Return [x, y] of the center of cell containing provided text 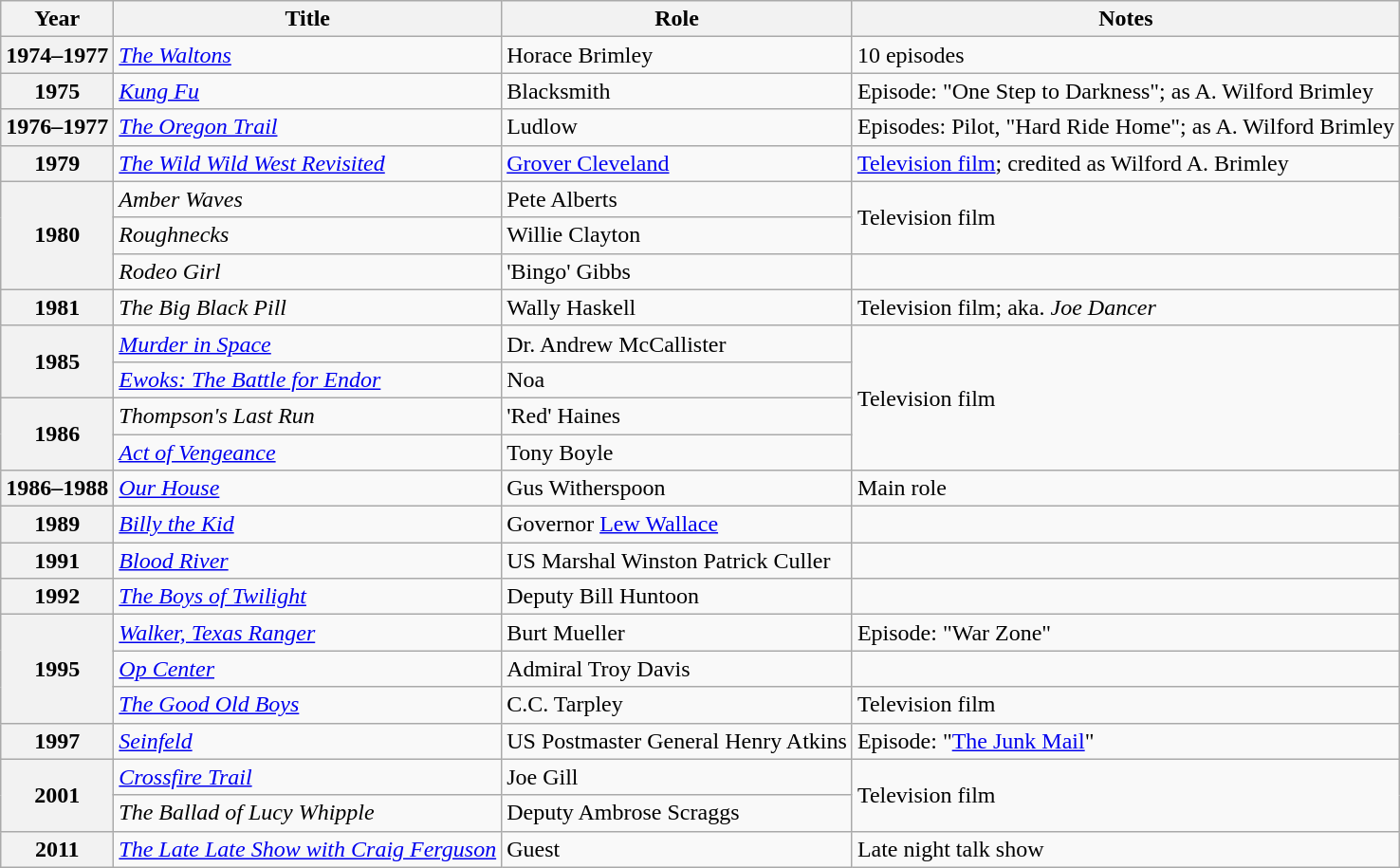
2001 [57, 795]
1992 [57, 597]
1979 [57, 163]
Crossfire Trail [307, 777]
Deputy Ambrose Scraggs [677, 813]
Television film; aka. Joe Dancer [1125, 307]
Kung Fu [307, 91]
Role [677, 19]
Grover Cleveland [677, 163]
Pete Alberts [677, 199]
The Good Old Boys [307, 705]
Act of Vengeance [307, 452]
1986 [57, 434]
The Boys of Twilight [307, 597]
Television film; credited as Wilford A. Brimley [1125, 163]
1974–1977 [57, 55]
Tony Boyle [677, 452]
The Waltons [307, 55]
Notes [1125, 19]
1981 [57, 307]
Title [307, 19]
1986–1988 [57, 489]
Billy the Kid [307, 525]
1997 [57, 741]
Joe Gill [677, 777]
Blacksmith [677, 91]
Willie Clayton [677, 235]
Blood River [307, 561]
1989 [57, 525]
Walker, Texas Ranger [307, 633]
1980 [57, 235]
Rodeo Girl [307, 271]
Episode: "The Junk Mail" [1125, 741]
Admiral Troy Davis [677, 669]
The Ballad of Lucy Whipple [307, 813]
'Red' Haines [677, 416]
Episodes: Pilot, "Hard Ride Home"; as A. Wilford Brimley [1125, 127]
Episode: "War Zone" [1125, 633]
Main role [1125, 489]
Amber Waves [307, 199]
1976–1977 [57, 127]
Burt Mueller [677, 633]
Governor Lew Wallace [677, 525]
Noa [677, 379]
The Oregon Trail [307, 127]
US Marshal Winston Patrick Culler [677, 561]
The Big Black Pill [307, 307]
Thompson's Last Run [307, 416]
Ewoks: The Battle for Endor [307, 379]
'Bingo' Gibbs [677, 271]
The Wild Wild West Revisited [307, 163]
2011 [57, 849]
Op Center [307, 669]
10 episodes [1125, 55]
Roughnecks [307, 235]
Year [57, 19]
Late night talk show [1125, 849]
Gus Witherspoon [677, 489]
Episode: "One Step to Darkness"; as A. Wilford Brimley [1125, 91]
Ludlow [677, 127]
Wally Haskell [677, 307]
1985 [57, 361]
1975 [57, 91]
1991 [57, 561]
US Postmaster General Henry Atkins [677, 741]
Dr. Andrew McCallister [677, 343]
C.C. Tarpley [677, 705]
Horace Brimley [677, 55]
Our House [307, 489]
Guest [677, 849]
Seinfeld [307, 741]
The Late Late Show with Craig Ferguson [307, 849]
Deputy Bill Huntoon [677, 597]
1995 [57, 669]
Murder in Space [307, 343]
